Identify which cell holds the provided text, then report its [X, Y] central coordinate. 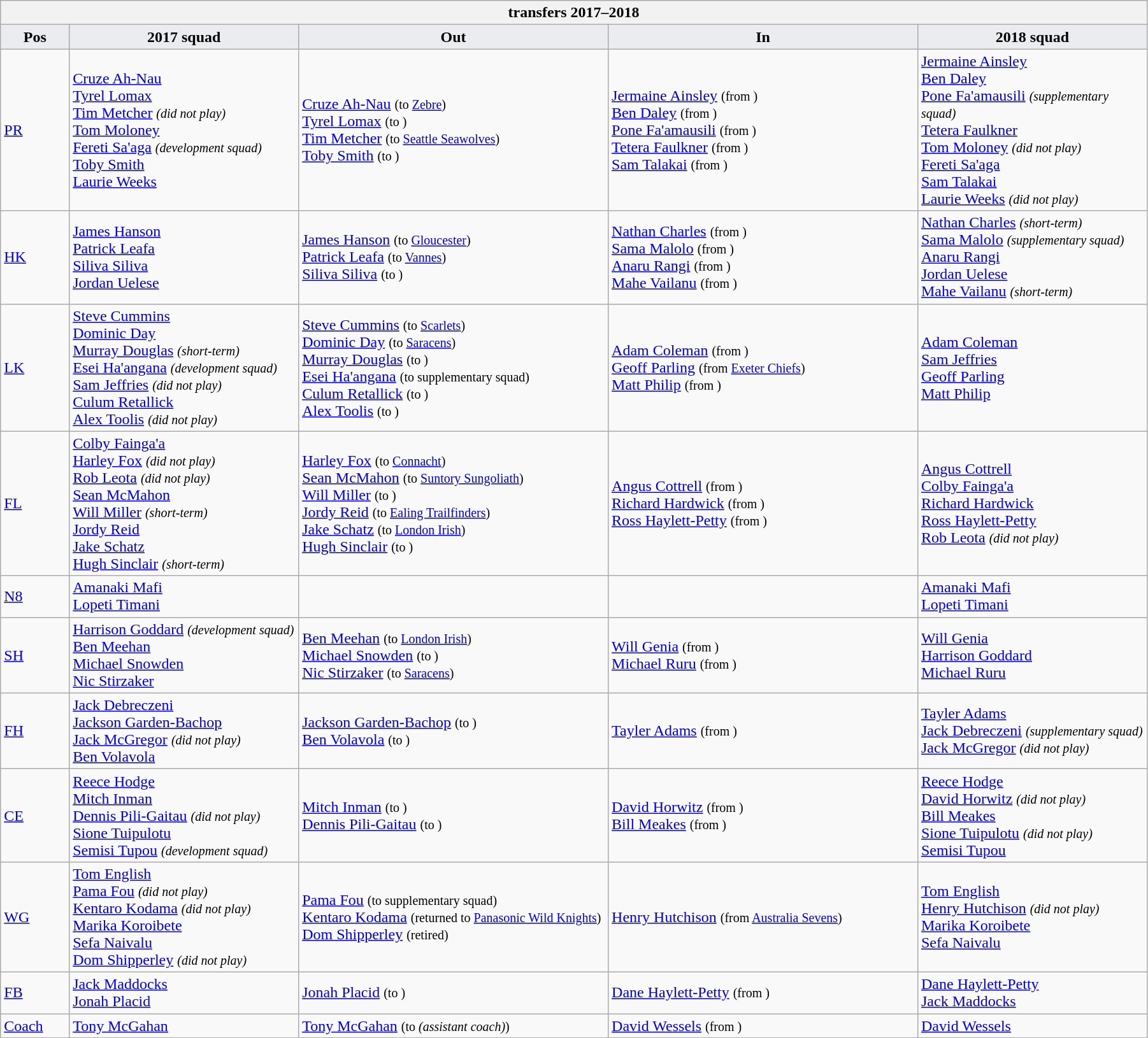
Jonah Placid (to ) [454, 992]
Jackson Garden-Bachop (to ) Ben Volavola (to ) [454, 731]
Tom English Pama Fou (did not play) Kentaro Kodama (did not play) Marika Koroibete Sefa Naivalu Dom Shipperley (did not play) [184, 917]
Tayler Adams Jack Debreczeni (supplementary squad) Jack McGregor (did not play) [1032, 731]
Tony McGahan (to (assistant coach)) [454, 1026]
LK [35, 367]
FB [35, 992]
Ben Meehan (to London Irish) Michael Snowden (to ) Nic Stirzaker (to Saracens) [454, 655]
Cruze Ah-Nau (to Zebre) Tyrel Lomax (to ) Tim Metcher (to Seattle Seawolves) Toby Smith (to ) [454, 130]
Angus Cottrell (from ) Richard Hardwick (from ) Ross Haylett-Petty (from ) [763, 503]
Harrison Goddard (development squad) Ben Meehan Michael Snowden Nic Stirzaker [184, 655]
Dane Haylett-Petty Jack Maddocks [1032, 992]
Tony McGahan [184, 1026]
Tayler Adams (from ) [763, 731]
PR [35, 130]
James Hanson Patrick Leafa Siliva Siliva Jordan Uelese [184, 257]
Reece Hodge Mitch Inman Dennis Pili-Gaitau (did not play) Sione Tuipulotu Semisi Tupou (development squad) [184, 815]
David Wessels [1032, 1026]
Dane Haylett-Petty (from ) [763, 992]
Pos [35, 37]
David Horwitz (from ) Bill Meakes (from ) [763, 815]
Coach [35, 1026]
Pama Fou (to supplementary squad) Kentaro Kodama (returned to Panasonic Wild Knights) Dom Shipperley (retired) [454, 917]
Out [454, 37]
Angus Cottrell Colby Fainga'a Richard Hardwick Ross Haylett-Petty Rob Leota (did not play) [1032, 503]
Jermaine Ainsley (from ) Ben Daley (from ) Pone Fa'amausili (from ) Tetera Faulkner (from ) Sam Talakai (from ) [763, 130]
FH [35, 731]
transfers 2017–2018 [574, 13]
Nathan Charles (from ) Sama Malolo (from ) Anaru Rangi (from ) Mahe Vailanu (from ) [763, 257]
HK [35, 257]
James Hanson (to Gloucester) Patrick Leafa (to Vannes) Siliva Siliva (to ) [454, 257]
In [763, 37]
2017 squad [184, 37]
SH [35, 655]
Adam Coleman (from ) Geoff Parling (from Exeter Chiefs) Matt Philip (from ) [763, 367]
Henry Hutchison (from Australia Sevens) [763, 917]
Tom English Henry Hutchison (did not play) Marika Koroibete Sefa Naivalu [1032, 917]
Adam Coleman Sam Jeffries Geoff Parling Matt Philip [1032, 367]
WG [35, 917]
2018 squad [1032, 37]
CE [35, 815]
Nathan Charles (short-term) Sama Malolo (supplementary squad) Anaru Rangi Jordan Uelese Mahe Vailanu (short-term) [1032, 257]
Will Genia (from ) Michael Ruru (from ) [763, 655]
Jack Debreczeni Jackson Garden-Bachop Jack McGregor (did not play) Ben Volavola [184, 731]
Mitch Inman (to ) Dennis Pili-Gaitau (to ) [454, 815]
Jack Maddocks Jonah Placid [184, 992]
Reece Hodge David Horwitz (did not play) Bill Meakes Sione Tuipulotu (did not play) Semisi Tupou [1032, 815]
Cruze Ah-Nau Tyrel Lomax Tim Metcher (did not play) Tom Moloney Fereti Sa'aga (development squad) Toby Smith Laurie Weeks [184, 130]
FL [35, 503]
N8 [35, 596]
David Wessels (from ) [763, 1026]
Will Genia Harrison Goddard Michael Ruru [1032, 655]
